Extract the (x, y) coordinate from the center of the cell holding the provided text.  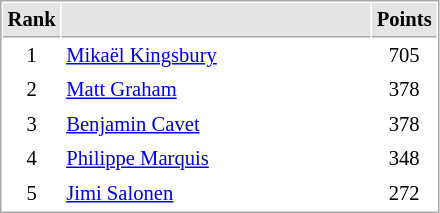
Jimi Salonen (216, 194)
705 (404, 56)
1 (32, 56)
Rank (32, 20)
348 (404, 158)
Benjamin Cavet (216, 124)
3 (32, 124)
4 (32, 158)
Mikaël Kingsbury (216, 56)
5 (32, 194)
Philippe Marquis (216, 158)
Matt Graham (216, 90)
2 (32, 90)
Points (404, 20)
272 (404, 194)
